Detect which cell encompasses the target text, then output its (x, y) center coordinate. 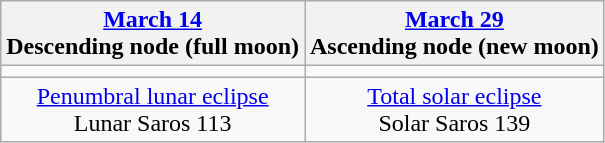
March 14Descending node (full moon) (153, 34)
March 29Ascending node (new moon) (454, 34)
Total solar eclipseSolar Saros 139 (454, 110)
Penumbral lunar eclipseLunar Saros 113 (153, 110)
